Provide the [X, Y] coordinate of the cell's center where the given text is located.  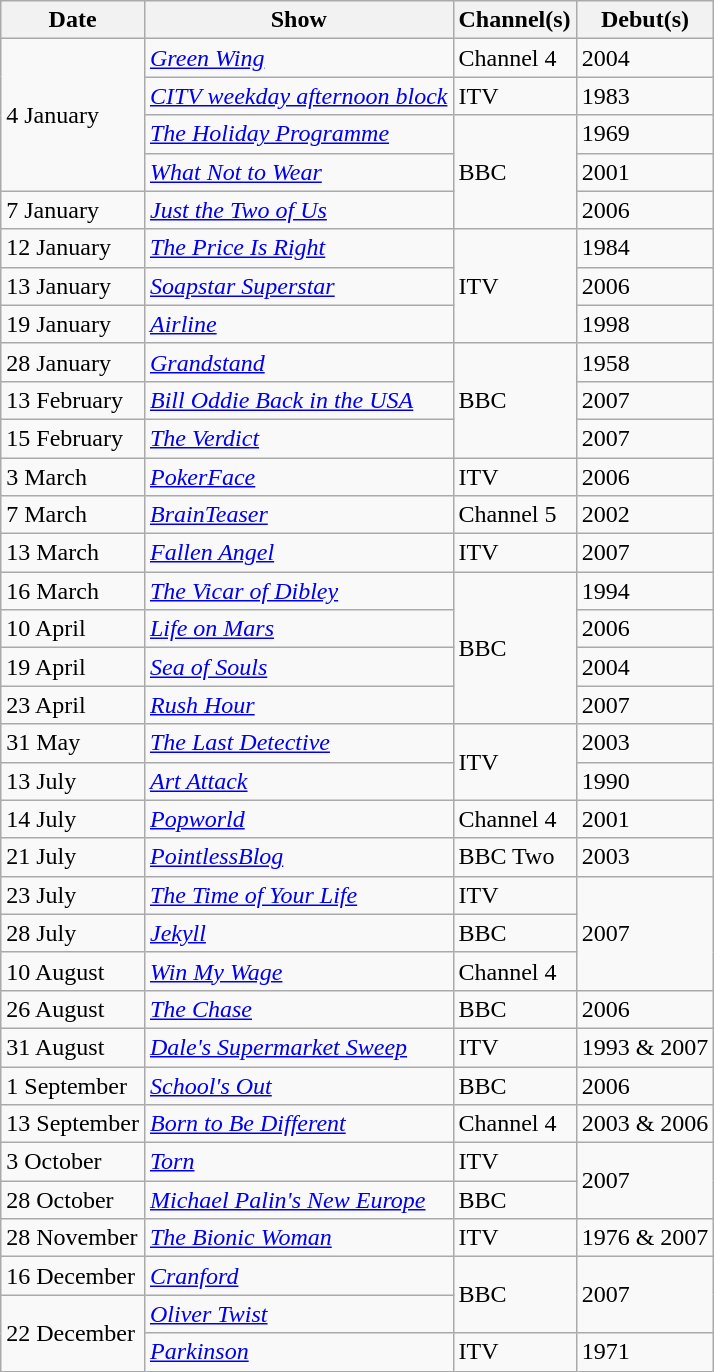
3 March [73, 477]
Torn [298, 1162]
1994 [645, 591]
Date [73, 20]
The Vicar of Dibley [298, 591]
The Last Detective [298, 743]
Green Wing [298, 58]
1984 [645, 248]
Soapstar Superstar [298, 286]
What Not to Wear [298, 172]
19 April [73, 667]
7 March [73, 515]
Fallen Angel [298, 553]
7 January [73, 210]
Parkinson [298, 1352]
Cranford [298, 1276]
Born to Be Different [298, 1124]
13 March [73, 553]
Art Attack [298, 781]
Just the Two of Us [298, 210]
1971 [645, 1352]
Channel(s) [514, 20]
PointlessBlog [298, 857]
19 January [73, 324]
School's Out [298, 1085]
23 April [73, 705]
28 October [73, 1200]
10 April [73, 629]
2002 [645, 515]
1998 [645, 324]
16 March [73, 591]
1958 [645, 362]
Bill Oddie Back in the USA [298, 400]
10 August [73, 971]
Rush Hour [298, 705]
The Bionic Woman [298, 1238]
PokerFace [298, 477]
1 September [73, 1085]
1976 & 2007 [645, 1238]
2003 & 2006 [645, 1124]
13 January [73, 286]
Life on Mars [298, 629]
The Chase [298, 1009]
12 January [73, 248]
Michael Palin's New Europe [298, 1200]
3 October [73, 1162]
1993 & 2007 [645, 1047]
Popworld [298, 819]
The Verdict [298, 438]
15 February [73, 438]
Show [298, 20]
Sea of Souls [298, 667]
1969 [645, 134]
The Holiday Programme [298, 134]
4 January [73, 115]
13 February [73, 400]
Grandstand [298, 362]
Oliver Twist [298, 1314]
Debut(s) [645, 20]
Channel 5 [514, 515]
13 July [73, 781]
21 July [73, 857]
Win My Wage [298, 971]
28 July [73, 933]
31 May [73, 743]
BrainTeaser [298, 515]
1983 [645, 96]
Dale's Supermarket Sweep [298, 1047]
28 January [73, 362]
22 December [73, 1333]
The Time of Your Life [298, 895]
23 July [73, 895]
14 July [73, 819]
16 December [73, 1276]
CITV weekday afternoon block [298, 96]
31 August [73, 1047]
Jekyll [298, 933]
The Price Is Right [298, 248]
Airline [298, 324]
1990 [645, 781]
BBC Two [514, 857]
28 November [73, 1238]
26 August [73, 1009]
13 September [73, 1124]
